Identify which cell holds the provided text, then report its [x, y] central coordinate. 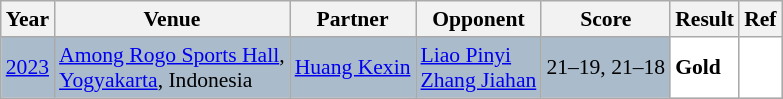
Among Rogo Sports Hall,Yogyakarta, Indonesia [172, 68]
Result [704, 19]
Venue [172, 19]
Huang Kexin [353, 68]
Opponent [479, 19]
Score [606, 19]
21–19, 21–18 [606, 68]
Liao Pinyi Zhang Jiahan [479, 68]
Ref [760, 19]
Partner [353, 19]
Gold [704, 68]
Year [28, 19]
2023 [28, 68]
